Extract the (X, Y) coordinate from the center of the cell holding the provided text.  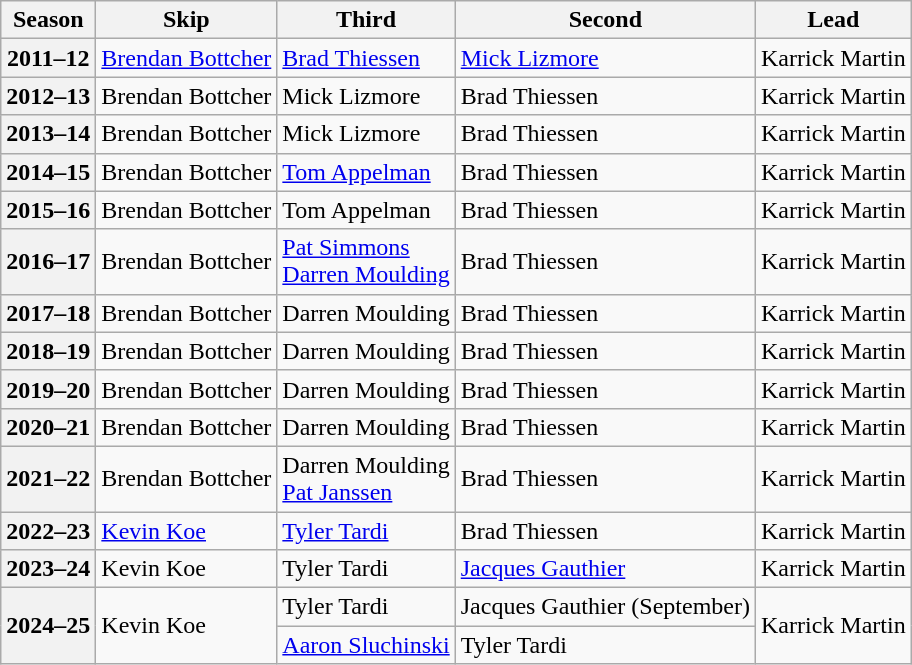
Third (366, 20)
Second (605, 20)
2019–20 (48, 389)
Skip (186, 20)
2016–17 (48, 262)
2024–25 (48, 626)
2020–21 (48, 427)
2011–12 (48, 58)
Lead (833, 20)
2017–18 (48, 313)
Pat Simmons Darren Moulding (366, 262)
Darren Moulding Pat Janssen (366, 478)
2014–15 (48, 172)
Jacques Gauthier (605, 569)
2012–13 (48, 96)
Aaron Sluchinski (366, 645)
2015–16 (48, 210)
Jacques Gauthier (September) (605, 607)
2023–24 (48, 569)
2022–23 (48, 531)
2021–22 (48, 478)
2018–19 (48, 351)
2013–14 (48, 134)
Season (48, 20)
